Pinpoint the cell where the given text exists, returning its (x, y) midpoint coordinate. 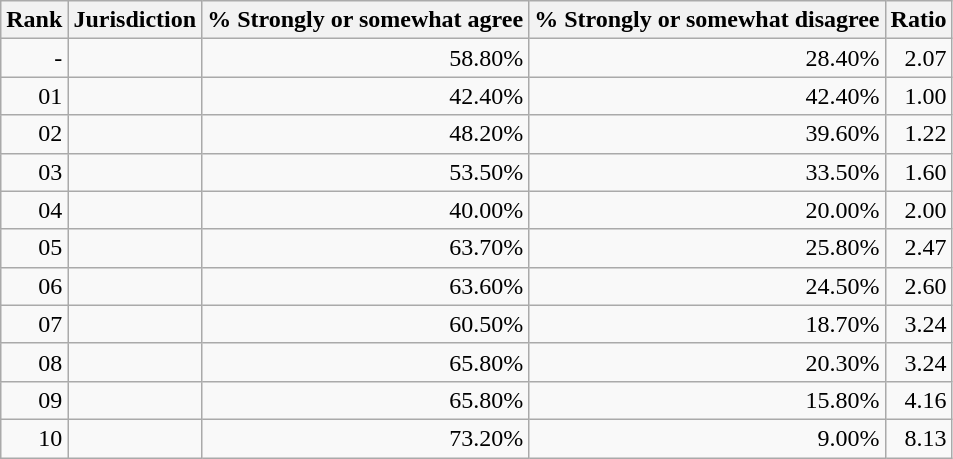
39.60% (707, 134)
05 (34, 248)
07 (34, 324)
2.07 (918, 58)
% Strongly or somewhat disagree (707, 20)
58.80% (366, 58)
Ratio (918, 20)
2.00 (918, 210)
- (34, 58)
63.60% (366, 286)
28.40% (707, 58)
1.60 (918, 172)
02 (34, 134)
48.20% (366, 134)
9.00% (707, 438)
40.00% (366, 210)
24.50% (707, 286)
60.50% (366, 324)
% Strongly or somewhat agree (366, 20)
06 (34, 286)
Rank (34, 20)
20.00% (707, 210)
33.50% (707, 172)
63.70% (366, 248)
20.30% (707, 362)
8.13 (918, 438)
53.50% (366, 172)
10 (34, 438)
25.80% (707, 248)
2.60 (918, 286)
1.00 (918, 96)
08 (34, 362)
2.47 (918, 248)
04 (34, 210)
01 (34, 96)
73.20% (366, 438)
Jurisdiction (135, 20)
09 (34, 400)
4.16 (918, 400)
1.22 (918, 134)
18.70% (707, 324)
15.80% (707, 400)
03 (34, 172)
